Provide the [x, y] coordinate of the cell's center where the given text is located.  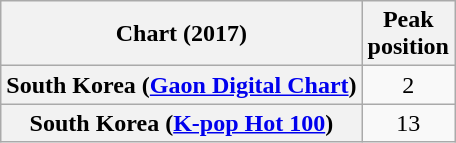
2 [408, 85]
13 [408, 123]
South Korea (Gaon Digital Chart) [182, 85]
Chart (2017) [182, 34]
Peakposition [408, 34]
South Korea (K-pop Hot 100) [182, 123]
